Return the (x, y) coordinate for the center point of the cell that contains the specified text.  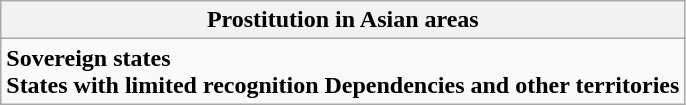
Prostitution in Asian areas (343, 20)
Sovereign states States with limited recognition Dependencies and other territories (343, 72)
